Extract the [x, y] coordinate from the center of the cell holding the provided text.  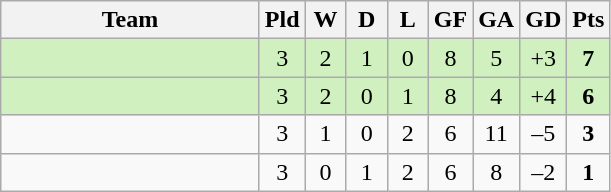
GA [496, 20]
GF [450, 20]
–5 [544, 134]
D [366, 20]
Pts [588, 20]
5 [496, 58]
7 [588, 58]
+4 [544, 96]
Pld [282, 20]
Team [130, 20]
+3 [544, 58]
GD [544, 20]
4 [496, 96]
L [408, 20]
–2 [544, 172]
W [326, 20]
11 [496, 134]
